Output the (x, y) coordinate of the center of the cell containing the given text.  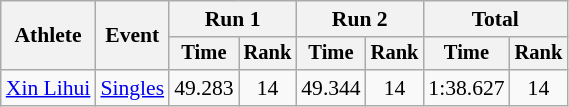
49.344 (330, 88)
Singles (132, 88)
Event (132, 36)
Total (495, 19)
Xin Lihui (48, 88)
1:38.627 (466, 88)
Run 1 (232, 19)
Run 2 (360, 19)
49.283 (204, 88)
Athlete (48, 36)
